Return [X, Y] of the center of cell containing provided text 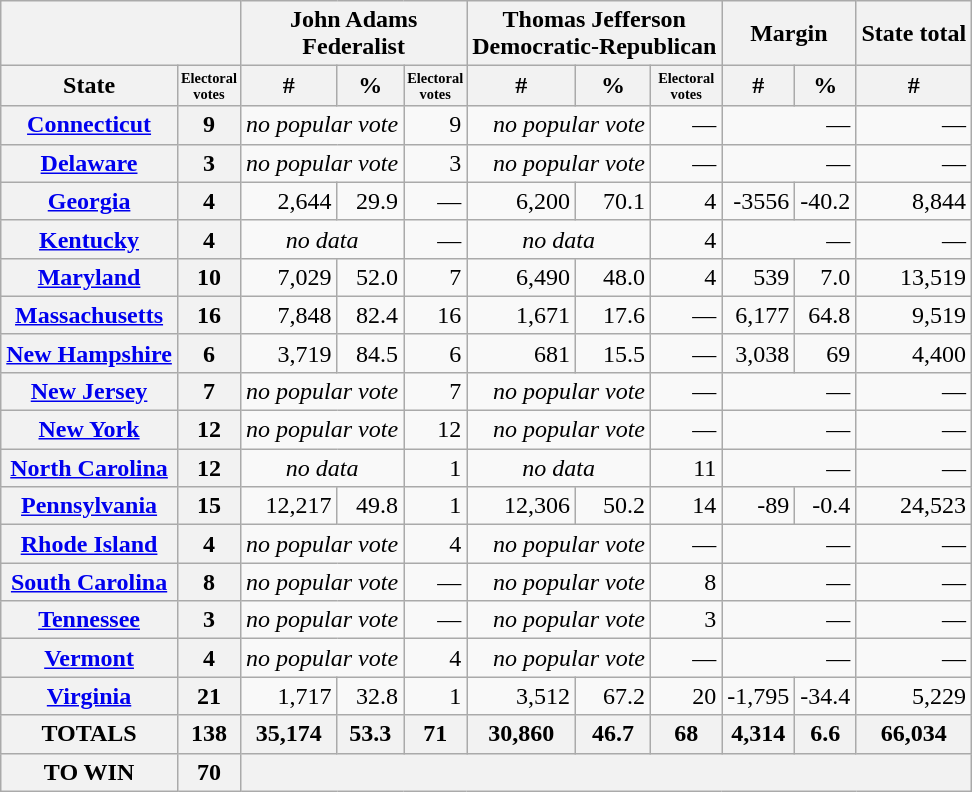
13,519 [914, 277]
35,174 [290, 734]
71 [436, 734]
Delaware [90, 163]
3,719 [290, 353]
New Hampshire [90, 353]
TO WIN [90, 772]
Massachusetts [90, 315]
Vermont [90, 658]
7,848 [290, 315]
6.6 [826, 734]
52.0 [370, 277]
3,512 [522, 696]
32.8 [370, 696]
2,644 [290, 201]
7,029 [290, 277]
6,490 [522, 277]
24,523 [914, 506]
North Carolina [90, 468]
53.3 [370, 734]
29.9 [370, 201]
30,860 [522, 734]
-40.2 [826, 201]
Rhode Island [90, 544]
10 [208, 277]
69 [826, 353]
-3556 [758, 201]
12,217 [290, 506]
4,400 [914, 353]
4,314 [758, 734]
John AdamsFederalist [354, 34]
48.0 [614, 277]
Connecticut [90, 125]
Virginia [90, 696]
TOTALS [90, 734]
68 [686, 734]
6,177 [758, 315]
-0.4 [826, 506]
82.4 [370, 315]
Kentucky [90, 239]
84.5 [370, 353]
15 [208, 506]
21 [208, 696]
New York [90, 430]
9,519 [914, 315]
Thomas JeffersonDemocratic-Republican [594, 34]
1,671 [522, 315]
Margin [789, 34]
12,306 [522, 506]
70.1 [614, 201]
6,200 [522, 201]
Maryland [90, 277]
67.2 [614, 696]
539 [758, 277]
Tennessee [90, 620]
46.7 [614, 734]
15.5 [614, 353]
Georgia [90, 201]
70 [208, 772]
66,034 [914, 734]
17.6 [614, 315]
-89 [758, 506]
1,717 [290, 696]
14 [686, 506]
49.8 [370, 506]
20 [686, 696]
Pennsylvania [90, 506]
11 [686, 468]
-34.4 [826, 696]
-1,795 [758, 696]
7.0 [826, 277]
3,038 [758, 353]
64.8 [826, 315]
South Carolina [90, 582]
5,229 [914, 696]
State [90, 86]
138 [208, 734]
New Jersey [90, 391]
681 [522, 353]
8,844 [914, 201]
50.2 [614, 506]
State total [914, 34]
